Extract the (X, Y) coordinate from the center of the cell holding the provided text.  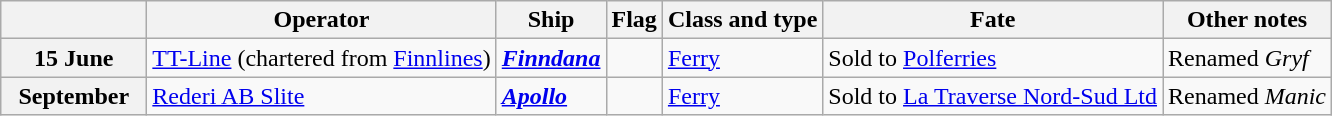
Flag (634, 20)
Sold to Polferries (993, 58)
Operator (322, 20)
Other notes (1248, 20)
TT-Line (chartered from Finnlines) (322, 58)
Ship (551, 20)
Apollo (551, 96)
Class and type (742, 20)
15 June (74, 58)
Sold to La Traverse Nord-Sud Ltd (993, 96)
Rederi AB Slite (322, 96)
Renamed Manic (1248, 96)
September (74, 96)
Finndana (551, 58)
Fate (993, 20)
Renamed Gryf (1248, 58)
